Pinpoint the cell where the given text exists, returning its (x, y) midpoint coordinate. 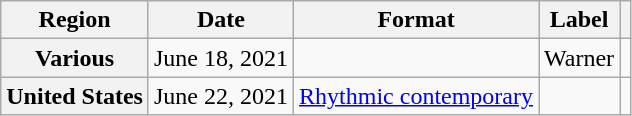
June 22, 2021 (220, 96)
United States (75, 96)
Rhythmic contemporary (416, 96)
Label (580, 20)
Warner (580, 58)
Date (220, 20)
June 18, 2021 (220, 58)
Various (75, 58)
Format (416, 20)
Region (75, 20)
